Extract the (X, Y) coordinate from the center of the cell holding the provided text.  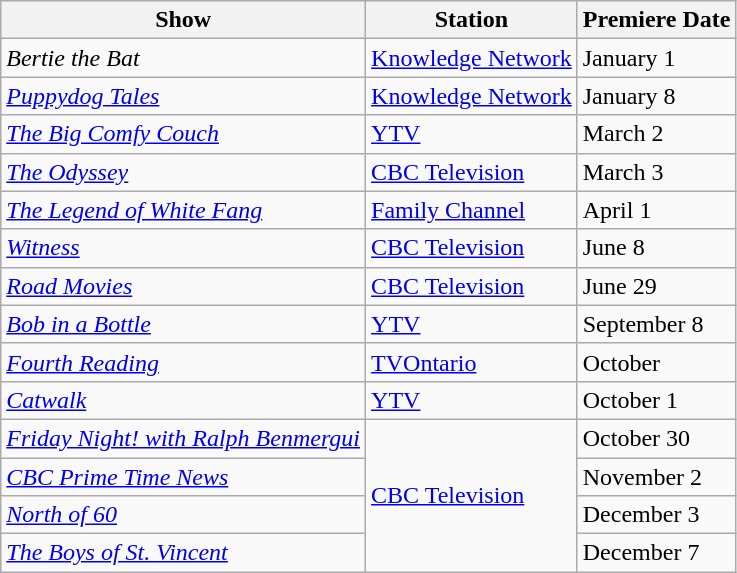
November 2 (656, 477)
Show (184, 20)
October 30 (656, 438)
March 3 (656, 172)
Station (472, 20)
Witness (184, 248)
March 2 (656, 134)
Bertie the Bat (184, 58)
October 1 (656, 400)
TVOntario (472, 362)
Family Channel (472, 210)
The Boys of St. Vincent (184, 553)
January 8 (656, 96)
Bob in a Bottle (184, 324)
September 8 (656, 324)
January 1 (656, 58)
October (656, 362)
June 8 (656, 248)
Catwalk (184, 400)
April 1 (656, 210)
The Legend of White Fang (184, 210)
CBC Prime Time News (184, 477)
December 7 (656, 553)
Puppydog Tales (184, 96)
Road Movies (184, 286)
Fourth Reading (184, 362)
The Big Comfy Couch (184, 134)
Premiere Date (656, 20)
June 29 (656, 286)
The Odyssey (184, 172)
December 3 (656, 515)
North of 60 (184, 515)
Friday Night! with Ralph Benmergui (184, 438)
